Locate the cell with the specified text and output its [X, Y] center coordinate. 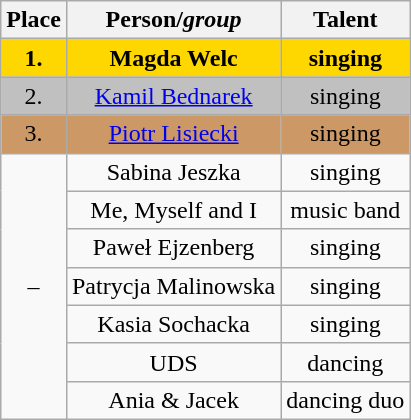
Person/group [173, 20]
Kamil Bednarek [173, 96]
Kasia Sochacka [173, 324]
Place [34, 20]
Talent [346, 20]
dancing [346, 362]
Ania & Jacek [173, 400]
UDS [173, 362]
Paweł Ejzenberg [173, 248]
music band [346, 210]
1. [34, 58]
– [34, 286]
2. [34, 96]
Me, Myself and I [173, 210]
Patrycja Malinowska [173, 286]
Magda Welc [173, 58]
3. [34, 134]
dancing duo [346, 400]
Piotr Lisiecki [173, 134]
Sabina Jeszka [173, 172]
